Detect which cell encompasses the target text, then output its (X, Y) center coordinate. 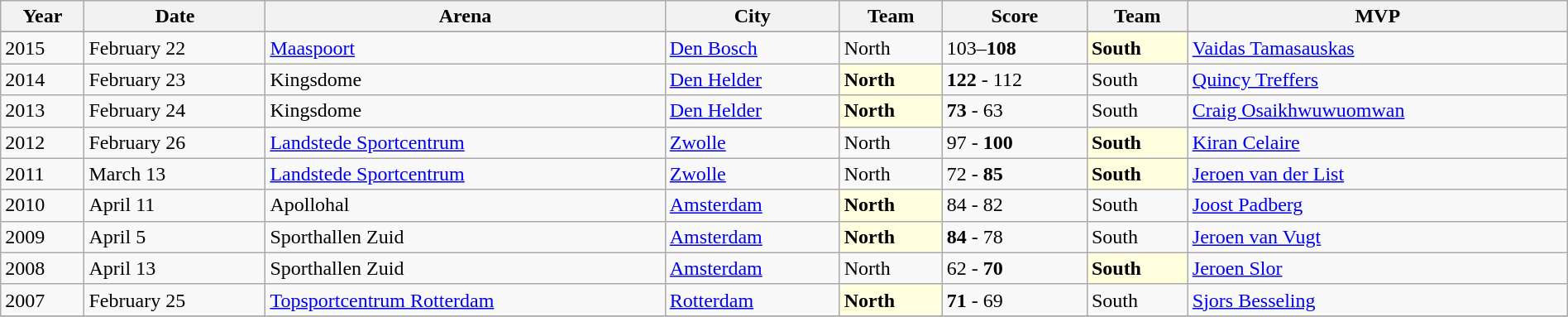
Jeroen van der List (1378, 174)
April 11 (175, 205)
2015 (43, 48)
2012 (43, 142)
Score (1014, 17)
122 - 112 (1014, 79)
2007 (43, 300)
Quincy Treffers (1378, 79)
Arena (465, 17)
84 - 78 (1014, 237)
February 26 (175, 142)
Joost Padberg (1378, 205)
Jeroen Slor (1378, 268)
Sjors Besseling (1378, 300)
Apollohal (465, 205)
City (753, 17)
2009 (43, 237)
72 - 85 (1014, 174)
2011 (43, 174)
62 - 70 (1014, 268)
February 22 (175, 48)
Maaspoort (465, 48)
2010 (43, 205)
Topsportcentrum Rotterdam (465, 300)
MVP (1378, 17)
February 23 (175, 79)
Year (43, 17)
2014 (43, 79)
84 - 82 (1014, 205)
2008 (43, 268)
103–108 (1014, 48)
February 24 (175, 111)
March 13 (175, 174)
71 - 69 (1014, 300)
Den Bosch (753, 48)
Rotterdam (753, 300)
Date (175, 17)
73 - 63 (1014, 111)
February 25 (175, 300)
Craig Osaikhwuwuomwan (1378, 111)
April 5 (175, 237)
Vaidas Tamasauskas (1378, 48)
April 13 (175, 268)
2013 (43, 111)
Kiran Celaire (1378, 142)
Jeroen van Vugt (1378, 237)
97 - 100 (1014, 142)
